Locate the cell with the specified text and output its [x, y] center coordinate. 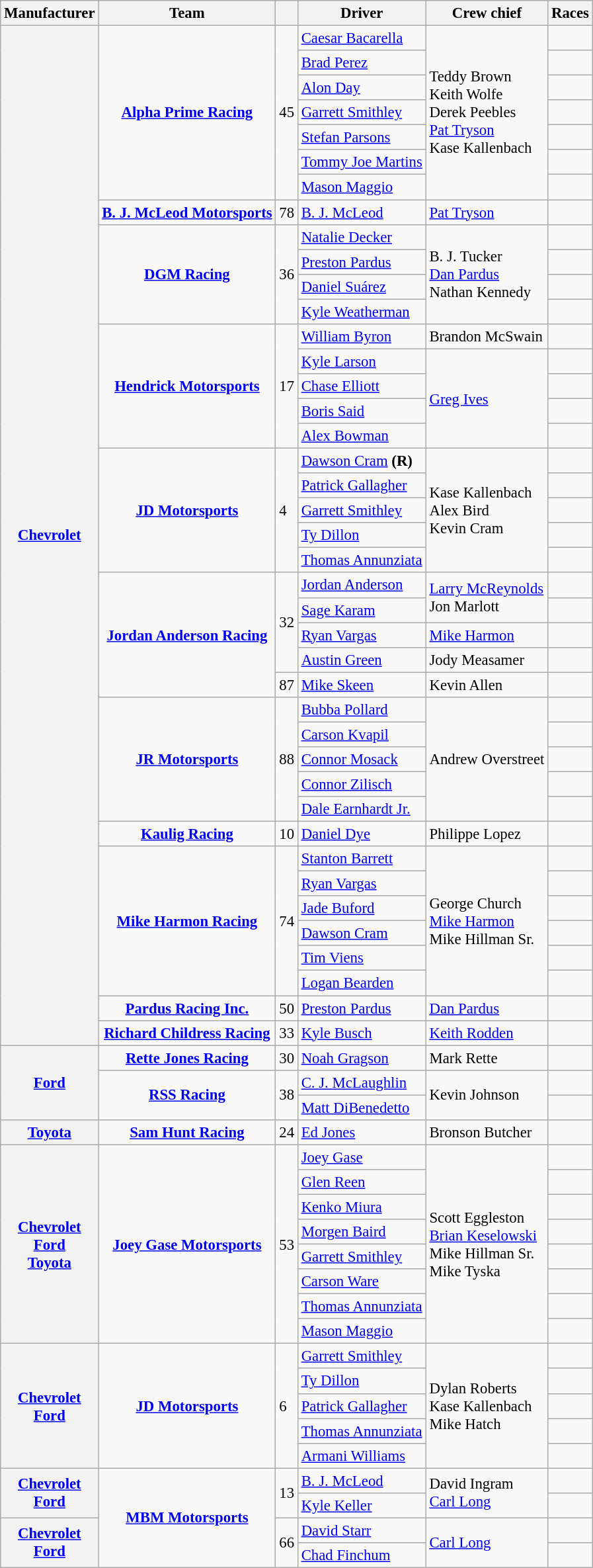
C. J. McLaughlin [362, 1082]
Teddy Brown Keith Wolfe Derek Peebles Pat Tryson Kase Kallenbach [487, 112]
30 [287, 1058]
Brad Perez [362, 63]
53 [287, 1244]
Bubba Pollard [362, 710]
88 [287, 760]
Crew chief [487, 13]
Boris Said [362, 411]
Larry McReynolds Jon Marlott [487, 598]
45 [287, 112]
Kaulig Racing [187, 834]
50 [287, 1008]
17 [287, 386]
36 [287, 274]
RSS Racing [187, 1094]
Philippe Lopez [487, 834]
David Ingram Carl Long [487, 1493]
Mike Harmon Racing [187, 921]
Ford [50, 1082]
Races [571, 13]
DGM Racing [187, 274]
Chad Finchum [362, 1555]
Jade Buford [362, 908]
66 [287, 1543]
Kyle Keller [362, 1506]
Kyle Larson [362, 361]
Sam Hunt Racing [187, 1133]
B. J. McLeod Motorsports [187, 212]
13 [287, 1493]
Dale Earnhardt Jr. [362, 809]
Connor Mosack [362, 760]
Matt DiBenedetto [362, 1108]
Greg Ives [487, 398]
William Byron [362, 337]
Daniel Dye [362, 834]
Stanton Barrett [362, 859]
Glen Reen [362, 1182]
Brandon McSwain [487, 337]
Scott Eggleston Brian Keselowski Mike Hillman Sr. Mike Tyska [487, 1244]
Kase Kallenbach Alex Bird Kevin Cram [487, 511]
B. J. Tucker Dan Pardus Nathan Kennedy [487, 274]
Driver [362, 13]
Joey Gase Motorsports [187, 1244]
Kyle Weatherman [362, 312]
David Starr [362, 1530]
Andrew Overstreet [487, 760]
74 [287, 921]
4 [287, 511]
Richard Childress Racing [187, 1033]
Tommy Joe Martins [362, 162]
Tim Viens [362, 959]
Dylan Roberts Kase Kallenbach Mike Hatch [487, 1406]
Mark Rette [487, 1058]
Chevrolet Ford Toyota [50, 1244]
Kyle Busch [362, 1033]
Kevin Allen [487, 685]
Sage Karam [362, 610]
Kevin Johnson [487, 1094]
Team [187, 13]
Carson Ware [362, 1282]
Manufacturer [50, 13]
Toyota [50, 1133]
Alpha Prime Racing [187, 112]
Rette Jones Racing [187, 1058]
78 [287, 212]
Daniel Suárez [362, 286]
Ed Jones [362, 1133]
JR Motorsports [187, 760]
Pat Tryson [487, 212]
Bronson Butcher [487, 1133]
10 [287, 834]
Pardus Racing Inc. [187, 1008]
MBM Motorsports [187, 1518]
Stefan Parsons [362, 138]
Armani Williams [362, 1456]
Morgen Baird [362, 1232]
24 [287, 1133]
Connor Zilisch [362, 784]
Chevrolet [50, 536]
6 [287, 1406]
Dawson Cram (R) [362, 461]
Austin Green [362, 660]
Jody Measamer [487, 660]
Hendrick Motorsports [187, 386]
Alon Day [362, 88]
Mike Skeen [362, 685]
32 [287, 623]
Alex Bowman [362, 436]
33 [287, 1033]
Caesar Bacarella [362, 38]
Chase Elliott [362, 386]
Logan Bearden [362, 983]
Keith Rodden [487, 1033]
Natalie Decker [362, 237]
Carl Long [487, 1543]
George Church Mike Harmon Mike Hillman Sr. [487, 921]
Carson Kvapil [362, 734]
Jordan Anderson [362, 586]
Mike Harmon [487, 635]
Kenko Miura [362, 1207]
Joey Gase [362, 1157]
Jordan Anderson Racing [187, 635]
Noah Gragson [362, 1058]
Dan Pardus [487, 1008]
38 [287, 1094]
87 [287, 685]
Dawson Cram [362, 934]
